Return (x, y) of the center of cell containing provided text 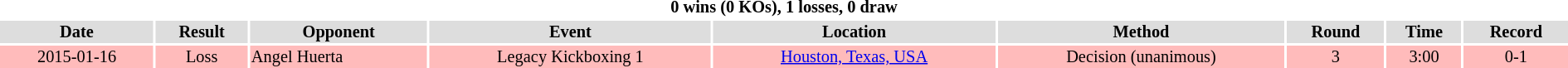
Loss (202, 56)
Angel Huerta (338, 56)
Method (1141, 32)
Date (76, 32)
Event (571, 32)
Decision (unanimous) (1141, 56)
3:00 (1424, 56)
Opponent (338, 32)
2015-01-16 (76, 56)
Record (1517, 32)
Legacy Kickboxing 1 (571, 56)
3 (1336, 56)
Result (202, 32)
Houston, Texas, USA (855, 56)
Location (855, 32)
0-1 (1517, 56)
Round (1336, 32)
Time (1424, 32)
